Pinpoint the cell where the given text exists, returning its [x, y] midpoint coordinate. 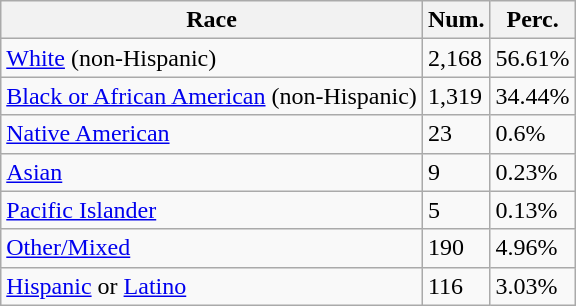
5 [456, 210]
23 [456, 134]
Num. [456, 20]
0.6% [532, 134]
0.13% [532, 210]
Asian [212, 172]
0.23% [532, 172]
1,319 [456, 96]
56.61% [532, 58]
Hispanic or Latino [212, 286]
Native American [212, 134]
9 [456, 172]
4.96% [532, 248]
Pacific Islander [212, 210]
190 [456, 248]
Perc. [532, 20]
116 [456, 286]
34.44% [532, 96]
2,168 [456, 58]
Other/Mixed [212, 248]
Black or African American (non-Hispanic) [212, 96]
Race [212, 20]
White (non-Hispanic) [212, 58]
3.03% [532, 286]
